Search for the cell housing the specified text and yield its (x, y) center coordinate. 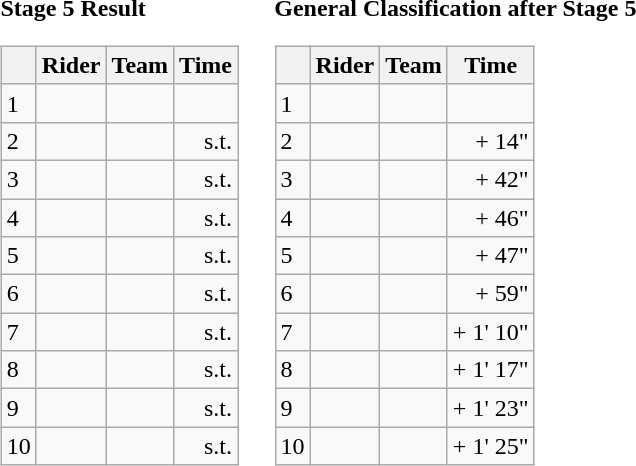
+ 59" (490, 294)
+ 1' 25" (490, 446)
+ 1' 10" (490, 332)
+ 42" (490, 179)
+ 1' 17" (490, 370)
+ 47" (490, 256)
+ 14" (490, 141)
+ 46" (490, 217)
+ 1' 23" (490, 408)
